Detect which cell encompasses the target text, then output its (X, Y) center coordinate. 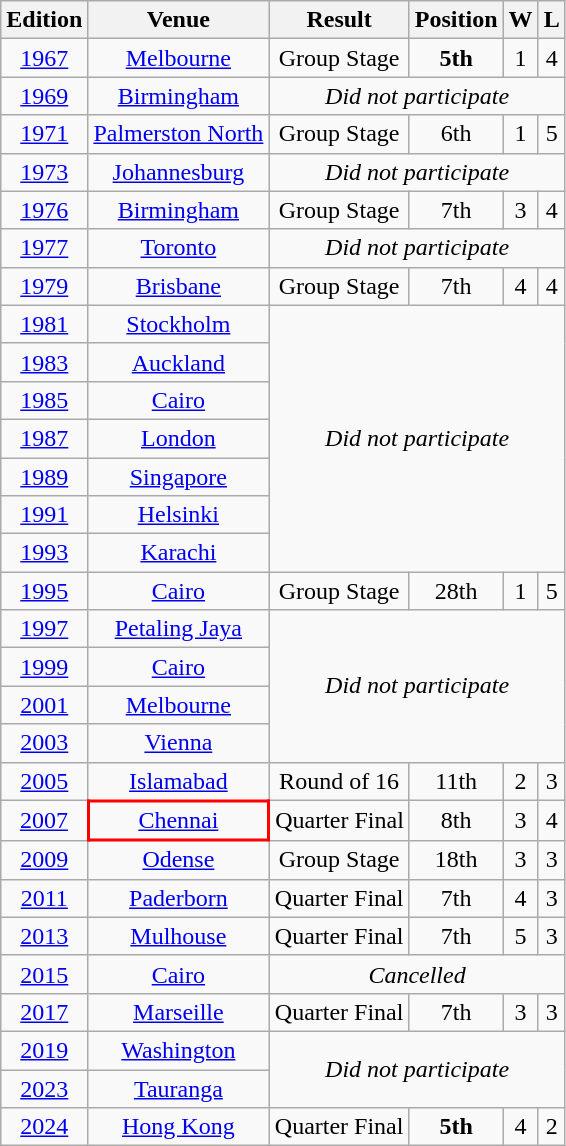
W (520, 20)
Toronto (178, 248)
Hong Kong (178, 1127)
2023 (44, 1089)
London (178, 438)
Paderborn (178, 898)
Islamabad (178, 782)
2019 (44, 1050)
Petaling Jaya (178, 629)
1999 (44, 667)
2005 (44, 782)
Stockholm (178, 324)
2011 (44, 898)
1987 (44, 438)
1993 (44, 553)
28th (456, 591)
1991 (44, 515)
Mulhouse (178, 936)
Vienna (178, 743)
Auckland (178, 362)
Singapore (178, 477)
Palmerston North (178, 134)
Marseille (178, 1012)
Chennai (178, 821)
1995 (44, 591)
8th (456, 821)
Venue (178, 20)
L (552, 20)
Johannesburg (178, 172)
1967 (44, 58)
1985 (44, 400)
1979 (44, 286)
Round of 16 (339, 782)
Cancelled (417, 974)
1981 (44, 324)
1989 (44, 477)
Brisbane (178, 286)
Position (456, 20)
1977 (44, 248)
2024 (44, 1127)
2013 (44, 936)
Edition (44, 20)
2007 (44, 821)
Washington (178, 1050)
1983 (44, 362)
1971 (44, 134)
2017 (44, 1012)
1969 (44, 96)
11th (456, 782)
2003 (44, 743)
1976 (44, 210)
Helsinki (178, 515)
6th (456, 134)
Karachi (178, 553)
18th (456, 860)
2015 (44, 974)
1973 (44, 172)
2009 (44, 860)
Odense (178, 860)
1997 (44, 629)
Result (339, 20)
Tauranga (178, 1089)
2001 (44, 705)
